Extract the (X, Y) coordinate from the center of the cell holding the provided text.  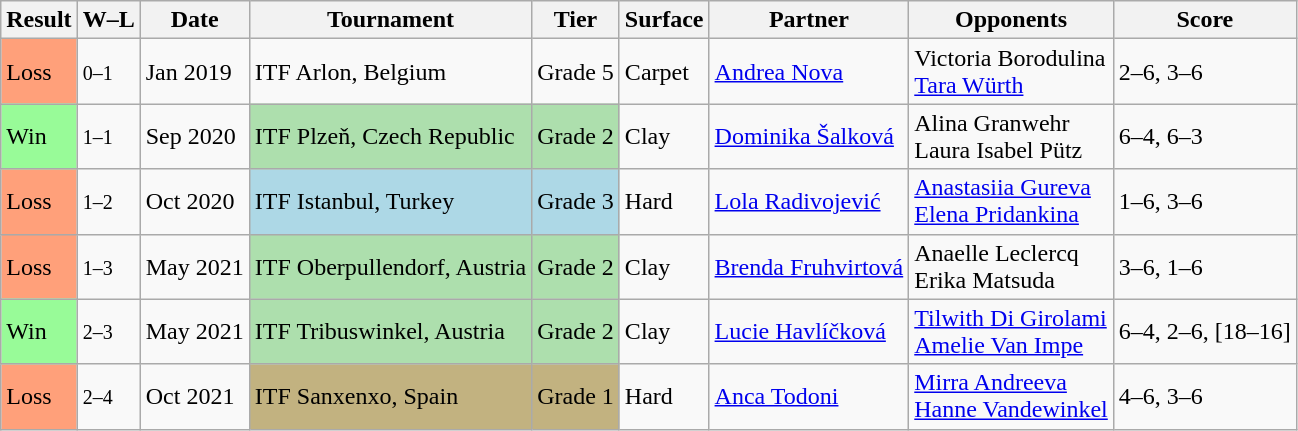
2–3 (108, 332)
6–4, 2–6, [18–16] (1204, 332)
Brenda Fruhvirtová (809, 266)
Mirra Andreeva Hanne Vandewinkel (1012, 396)
0–1 (108, 72)
1–1 (108, 136)
ITF Arlon, Belgium (390, 72)
Grade 3 (576, 202)
Anca Todoni (809, 396)
3–6, 1–6 (1204, 266)
Surface (664, 20)
Oct 2021 (194, 396)
2–4 (108, 396)
Lucie Havlíčková (809, 332)
Lola Radivojević (809, 202)
Tier (576, 20)
1–6, 3–6 (1204, 202)
Alina Granwehr Laura Isabel Pütz (1012, 136)
1–3 (108, 266)
Oct 2020 (194, 202)
Score (1204, 20)
2–6, 3–6 (1204, 72)
Anaelle Leclercq Erika Matsuda (1012, 266)
Sep 2020 (194, 136)
Grade 5 (576, 72)
6–4, 6–3 (1204, 136)
Tilwith Di Girolami Amelie Van Impe (1012, 332)
Andrea Nova (809, 72)
Carpet (664, 72)
Partner (809, 20)
4–6, 3–6 (1204, 396)
Jan 2019 (194, 72)
Date (194, 20)
ITF Tribuswinkel, Austria (390, 332)
Anastasiia Gureva Elena Pridankina (1012, 202)
ITF Sanxenxo, Spain (390, 396)
Grade 1 (576, 396)
ITF Oberpullendorf, Austria (390, 266)
Result (39, 20)
Opponents (1012, 20)
ITF Plzeň, Czech Republic (390, 136)
Victoria Borodulina Tara Würth (1012, 72)
ITF Istanbul, Turkey (390, 202)
1–2 (108, 202)
Tournament (390, 20)
Dominika Šalková (809, 136)
W–L (108, 20)
